Output the (X, Y) coordinate of the center of the cell containing the given text.  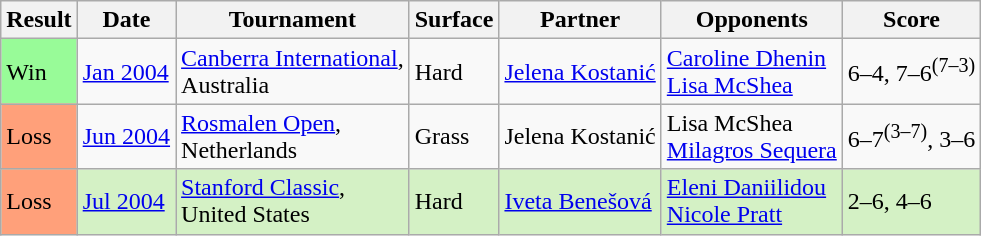
Result (39, 20)
Jan 2004 (126, 72)
Surface (454, 20)
Rosmalen Open, Netherlands (293, 136)
Tournament (293, 20)
Jul 2004 (126, 202)
2–6, 4–6 (911, 202)
Jun 2004 (126, 136)
Stanford Classic, United States (293, 202)
6–7(3–7), 3–6 (911, 136)
Score (911, 20)
Eleni Daniilidou Nicole Pratt (752, 202)
Canberra International, Australia (293, 72)
Date (126, 20)
Partner (580, 20)
Opponents (752, 20)
Grass (454, 136)
Caroline Dhenin Lisa McShea (752, 72)
Win (39, 72)
Iveta Benešová (580, 202)
Lisa McShea Milagros Sequera (752, 136)
6–4, 7–6(7–3) (911, 72)
